Locate the cell with the specified text and output its (x, y) center coordinate. 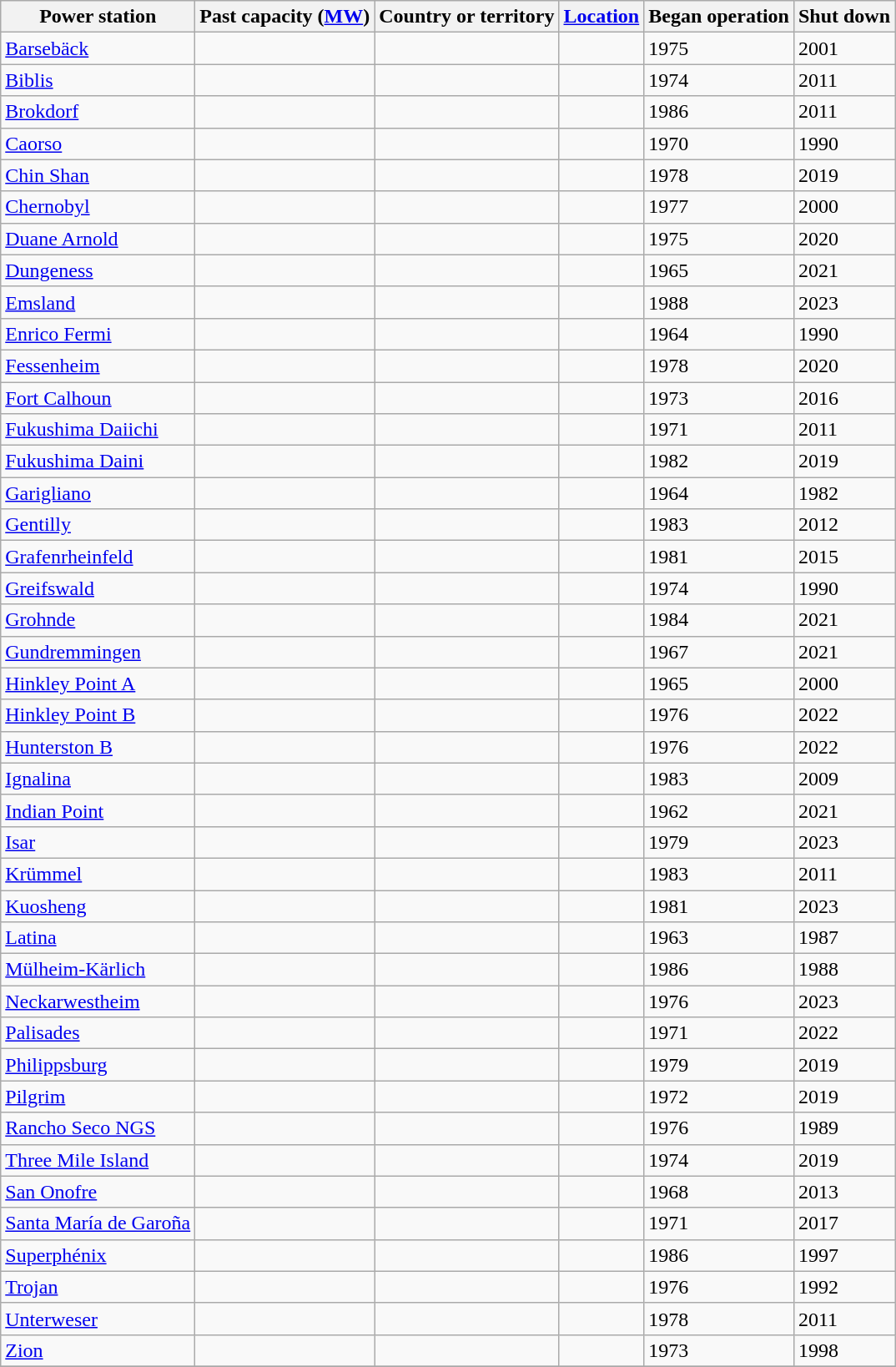
Gentilly (98, 525)
2016 (844, 398)
Unterweser (98, 1319)
Isar (98, 842)
Power station (98, 17)
Duane Arnold (98, 239)
2012 (844, 525)
Neckarwestheim (98, 1001)
Fukushima Daini (98, 462)
1970 (719, 144)
Latina (98, 938)
Pilgrim (98, 1097)
Rancho Seco NGS (98, 1128)
2015 (844, 557)
Barsebäck (98, 48)
Three Mile Island (98, 1160)
2013 (844, 1192)
Past capacity (MW) (285, 17)
1987 (844, 938)
Hinkley Point A (98, 683)
1997 (844, 1255)
Chernobyl (98, 207)
Superphénix (98, 1255)
1992 (844, 1287)
Philippsburg (98, 1065)
1977 (719, 207)
Greifswald (98, 588)
Palisades (98, 1033)
Fukushima Daiichi (98, 430)
Enrico Fermi (98, 334)
Hinkley Point B (98, 715)
Caorso (98, 144)
2001 (844, 48)
1989 (844, 1128)
Chin Shan (98, 175)
Gundremmingen (98, 652)
Grohnde (98, 620)
Kuosheng (98, 905)
Location (602, 17)
1968 (719, 1192)
Garigliano (98, 493)
Country or territory (467, 17)
San Onofre (98, 1192)
Ignalina (98, 779)
Zion (98, 1350)
1972 (719, 1097)
Brokdorf (98, 112)
Began operation (719, 17)
2017 (844, 1223)
1962 (719, 810)
1998 (844, 1350)
Santa María de Garoña (98, 1223)
Emsland (98, 302)
1967 (719, 652)
2009 (844, 779)
Fort Calhoun (98, 398)
Indian Point (98, 810)
Hunterston B (98, 747)
Trojan (98, 1287)
Fessenheim (98, 366)
Biblis (98, 80)
Dungeness (98, 270)
Shut down (844, 17)
Krümmel (98, 874)
Grafenrheinfeld (98, 557)
Mülheim-Kärlich (98, 970)
1984 (719, 620)
1963 (719, 938)
